Scan for the cell matching the given text and deliver its (X, Y) coordinate at center. 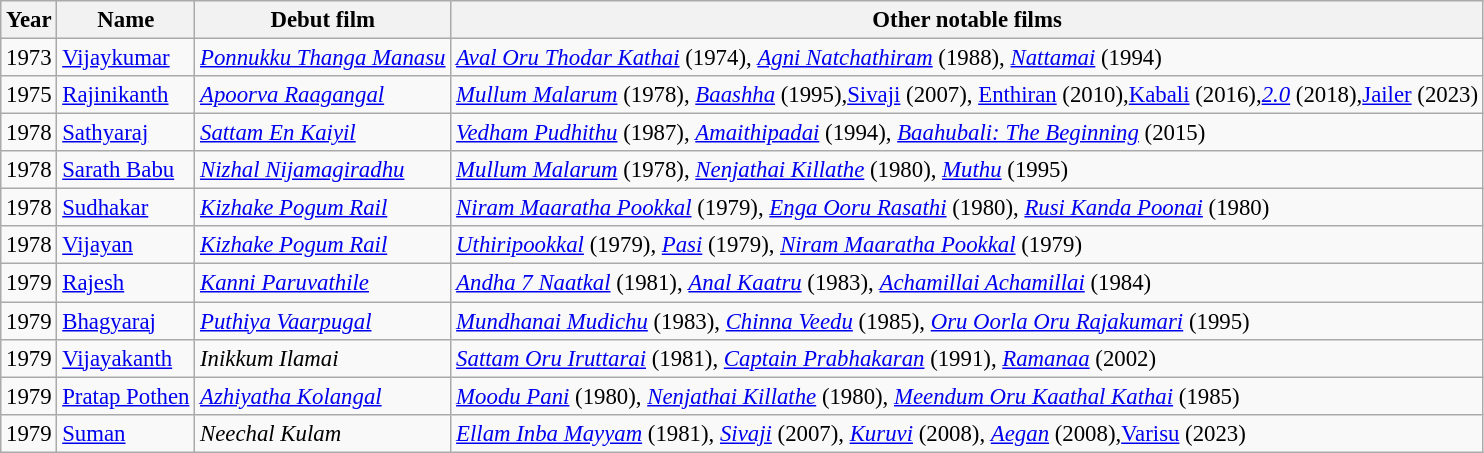
Mundhanai Mudichu (1983), Chinna Veedu (1985), Oru Oorla Oru Rajakumari (1995) (968, 321)
Other notable films (968, 20)
Puthiya Vaarpugal (323, 321)
Sarath Babu (126, 170)
Kanni Paruvathile (323, 283)
Azhiyatha Kolangal (323, 396)
Ellam Inba Mayyam (1981), Sivaji (2007), Kuruvi (2008), Aegan (2008),Varisu (2023) (968, 433)
Name (126, 20)
Vedham Pudhithu (1987), Amaithipadai (1994), Baahubali: The Beginning (2015) (968, 133)
Apoorva Raagangal (323, 95)
Uthiripookkal (1979), Pasi (1979), Niram Maaratha Pookkal (1979) (968, 245)
Niram Maaratha Pookkal (1979), Enga Ooru Rasathi (1980), Rusi Kanda Poonai (1980) (968, 208)
Debut film (323, 20)
Inikkum Ilamai (323, 358)
Sudhakar (126, 208)
1973 (29, 58)
Bhagyaraj (126, 321)
Pratap Pothen (126, 396)
Rajinikanth (126, 95)
Mullum Malarum (1978), Baashha (1995),Sivaji (2007), Enthiran (2010),Kabali (2016),2.0 (2018),Jailer (2023) (968, 95)
Neechal Kulam (323, 433)
Vijayakanth (126, 358)
Vijaykumar (126, 58)
Rajesh (126, 283)
Year (29, 20)
Moodu Pani (1980), Nenjathai Killathe (1980), Meendum Oru Kaathal Kathai (1985) (968, 396)
Sattam En Kaiyil (323, 133)
Aval Oru Thodar Kathai (1974), Agni Natchathiram (1988), Nattamai (1994) (968, 58)
Sattam Oru Iruttarai (1981), Captain Prabhakaran (1991), Ramanaa (2002) (968, 358)
Suman (126, 433)
Mullum Malarum (1978), Nenjathai Killathe (1980), Muthu (1995) (968, 170)
1975 (29, 95)
Nizhal Nijamagiradhu (323, 170)
Ponnukku Thanga Manasu (323, 58)
Andha 7 Naatkal (1981), Anal Kaatru (1983), Achamillai Achamillai (1984) (968, 283)
Vijayan (126, 245)
Sathyaraj (126, 133)
